Identify which cell holds the provided text, then report its [x, y] central coordinate. 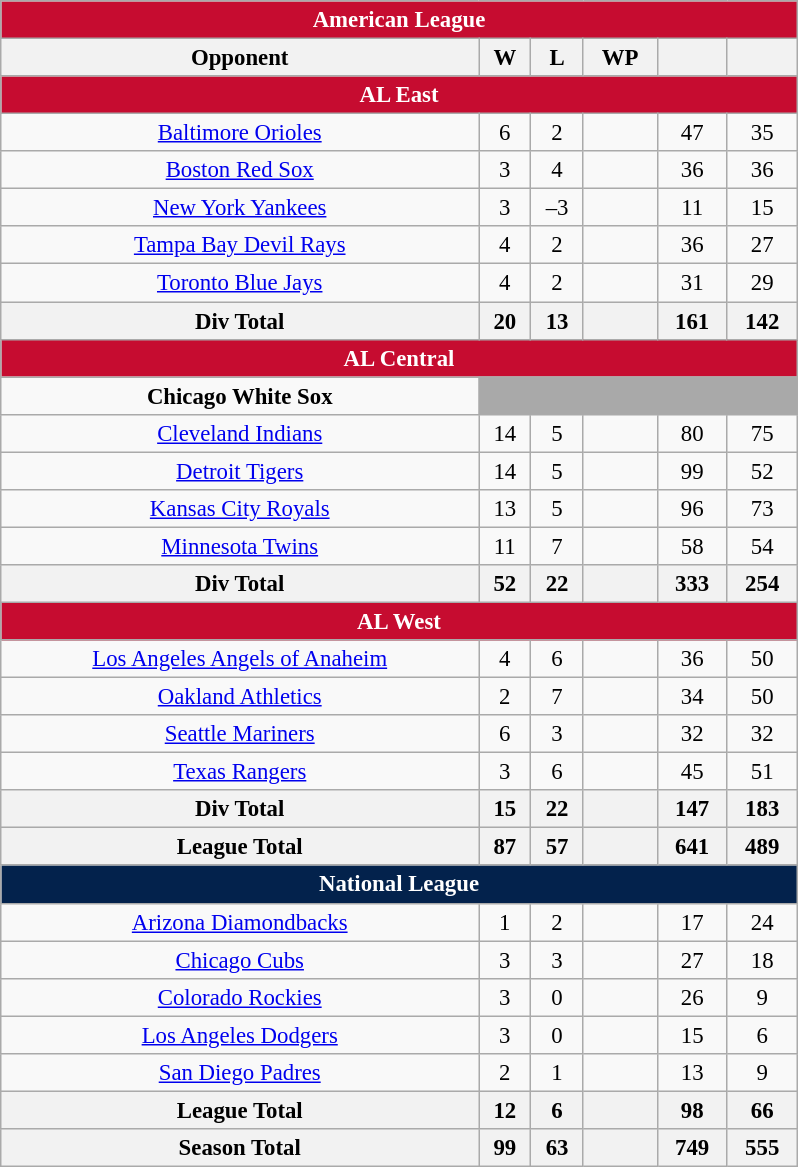
Minnesota Twins [240, 546]
142 [762, 321]
18 [762, 960]
San Diego Padres [240, 1073]
31 [692, 283]
Los Angeles Dodgers [240, 1035]
AL Central [399, 358]
87 [505, 847]
54 [762, 546]
Kansas City Royals [240, 509]
333 [692, 584]
24 [762, 922]
Oakland Athletics [240, 697]
Tampa Bay Devil Rays [240, 245]
555 [762, 1148]
Arizona Diamondbacks [240, 922]
–3 [557, 208]
Cleveland Indians [240, 433]
Detroit Tigers [240, 471]
51 [762, 772]
73 [762, 509]
Texas Rangers [240, 772]
58 [692, 546]
749 [692, 1148]
American League [399, 20]
183 [762, 809]
96 [692, 509]
45 [692, 772]
161 [692, 321]
Seattle Mariners [240, 734]
Chicago White Sox [240, 396]
Los Angeles Angels of Anaheim [240, 659]
AL East [399, 95]
12 [505, 1110]
147 [692, 809]
Toronto Blue Jays [240, 283]
Chicago Cubs [240, 960]
W [505, 58]
L [557, 58]
17 [692, 922]
80 [692, 433]
66 [762, 1110]
75 [762, 433]
26 [692, 997]
47 [692, 133]
641 [692, 847]
WP [620, 58]
489 [762, 847]
Colorado Rockies [240, 997]
AL West [399, 621]
57 [557, 847]
Opponent [240, 58]
Season Total [240, 1148]
35 [762, 133]
98 [692, 1110]
New York Yankees [240, 208]
Boston Red Sox [240, 170]
63 [557, 1148]
29 [762, 283]
National League [399, 885]
20 [505, 321]
34 [692, 697]
254 [762, 584]
Baltimore Orioles [240, 133]
